Output the [x, y] coordinate of the center of the cell containing the given text.  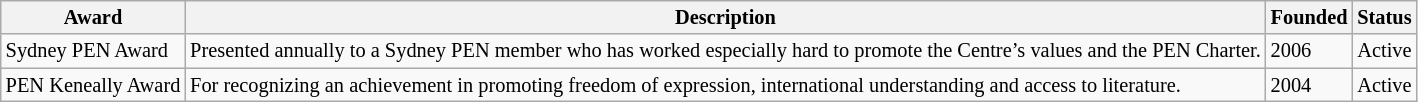
Description [725, 17]
2006 [1310, 51]
For recognizing an achievement in promoting freedom of expression, international understanding and access to literature. [725, 85]
Award [93, 17]
2004 [1310, 85]
Sydney PEN Award [93, 51]
Presented annually to a Sydney PEN member who has worked especially hard to promote the Centre’s values and the PEN Charter. [725, 51]
Founded [1310, 17]
PEN Keneally Award [93, 85]
Status [1384, 17]
